Capture the cell that displays the provided text and extract its (x, y) central coordinate. 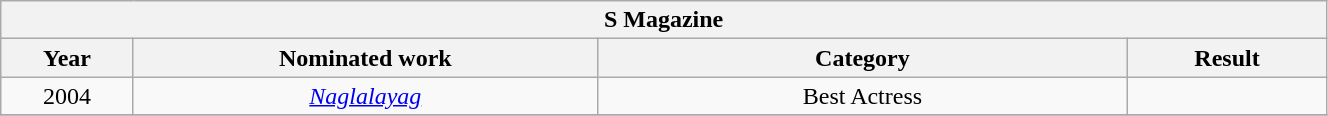
Naglalayag (365, 96)
Result (1228, 58)
Year (68, 58)
Category (862, 58)
2004 (68, 96)
Nominated work (365, 58)
Best Actress (862, 96)
S Magazine (664, 20)
